Scan for the cell matching the given text and deliver its (x, y) coordinate at center. 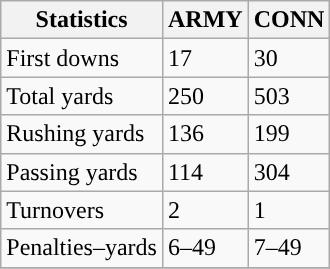
Rushing yards (82, 134)
7–49 (289, 248)
30 (289, 58)
Total yards (82, 96)
136 (205, 134)
250 (205, 96)
ARMY (205, 20)
Penalties–yards (82, 248)
Statistics (82, 20)
2 (205, 210)
CONN (289, 20)
Turnovers (82, 210)
1 (289, 210)
199 (289, 134)
503 (289, 96)
Passing yards (82, 172)
First downs (82, 58)
6–49 (205, 248)
114 (205, 172)
304 (289, 172)
17 (205, 58)
